Return (X, Y) of the center of cell containing provided text 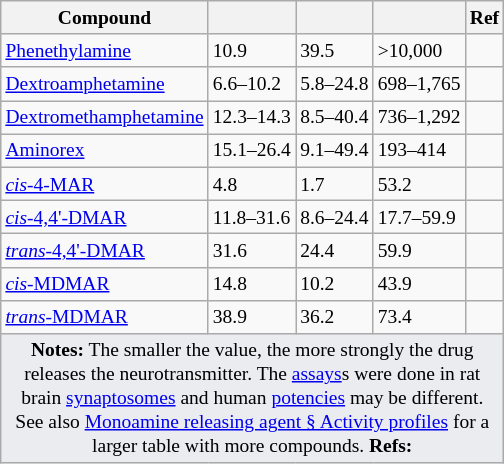
6.6–10.2 (252, 84)
31.6 (252, 250)
10.2 (335, 284)
trans-4,4'-DMAR (104, 250)
>10,000 (419, 50)
cis-4,4'-DMAR (104, 216)
Dextroamphetamine (104, 84)
8.5–40.4 (335, 118)
cis-4-MAR (104, 184)
trans-MDMAR (104, 316)
12.3–14.3 (252, 118)
1.7 (335, 184)
24.4 (335, 250)
17.7–59.9 (419, 216)
Compound (104, 18)
Ref (484, 18)
11.8–31.6 (252, 216)
698–1,765 (419, 84)
36.2 (335, 316)
15.1–26.4 (252, 150)
9.1–49.4 (335, 150)
53.2 (419, 184)
38.9 (252, 316)
5.8–24.8 (335, 84)
Dextromethamphetamine (104, 118)
10.9 (252, 50)
8.6–24.4 (335, 216)
73.4 (419, 316)
4.8 (252, 184)
cis-MDMAR (104, 284)
14.8 (252, 284)
193–414 (419, 150)
59.9 (419, 250)
39.5 (335, 50)
Aminorex (104, 150)
736–1,292 (419, 118)
43.9 (419, 284)
Phenethylamine (104, 50)
